Search for the cell housing the specified text and yield its [x, y] center coordinate. 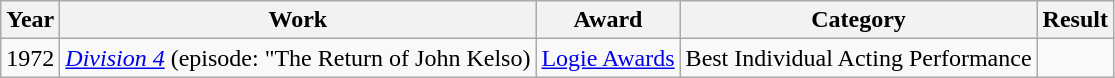
Year [30, 20]
Work [298, 20]
Best Individual Acting Performance [858, 58]
Result [1075, 20]
Award [608, 20]
Division 4 (episode: "The Return of John Kelso) [298, 58]
Logie Awards [608, 58]
Category [858, 20]
1972 [30, 58]
